Search for the cell housing the specified text and yield its [X, Y] center coordinate. 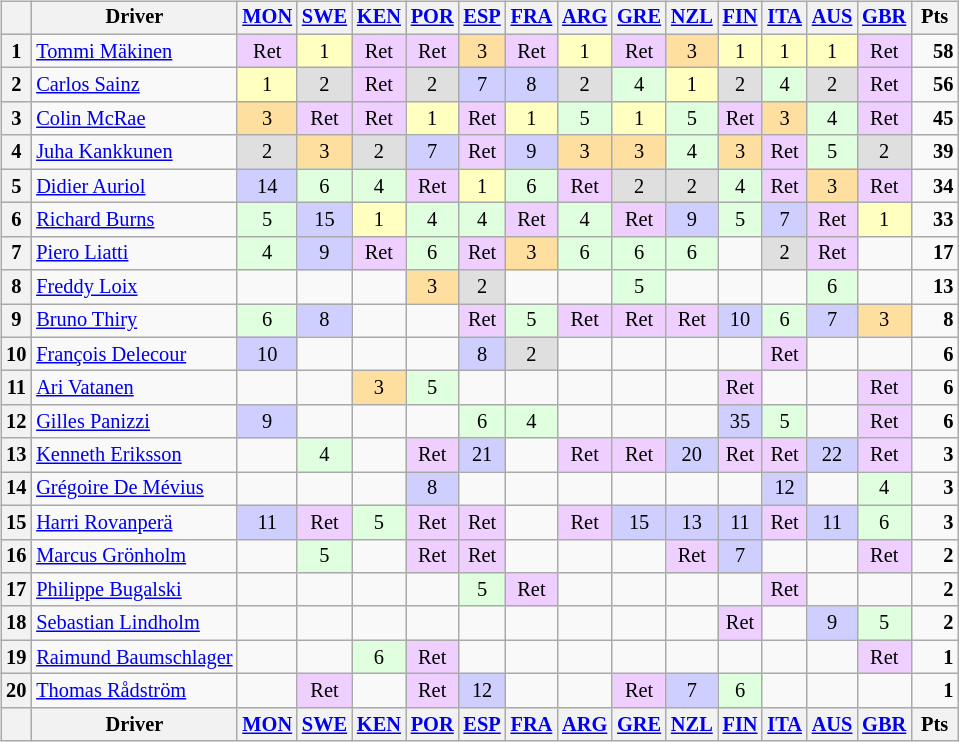
Harri Rovanperä [134, 522]
19 [16, 657]
Gilles Panizzi [134, 422]
Didier Auriol [134, 186]
François Delecour [134, 354]
Philippe Bugalski [134, 590]
Grégoire De Mévius [134, 489]
35 [740, 422]
Richard Burns [134, 220]
Freddy Loix [134, 287]
Bruno Thiry [134, 321]
21 [482, 455]
56 [934, 85]
45 [934, 119]
39 [934, 152]
Juha Kankkunen [134, 152]
Thomas Rådström [134, 691]
Kenneth Eriksson [134, 455]
34 [934, 186]
Sebastian Lindholm [134, 623]
Ari Vatanen [134, 388]
33 [934, 220]
22 [832, 455]
Tommi Mäkinen [134, 51]
Colin McRae [134, 119]
16 [16, 556]
18 [16, 623]
Carlos Sainz [134, 85]
Raimund Baumschlager [134, 657]
Piero Liatti [134, 253]
58 [934, 51]
Marcus Grönholm [134, 556]
